Extract the [x, y] coordinate from the center of the cell holding the provided text.  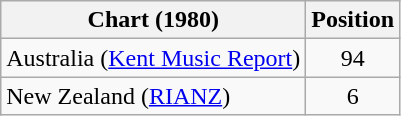
94 [353, 58]
New Zealand (RIANZ) [154, 96]
6 [353, 96]
Position [353, 20]
Chart (1980) [154, 20]
Australia (Kent Music Report) [154, 58]
